Scan for the cell matching the given text and deliver its (X, Y) coordinate at center. 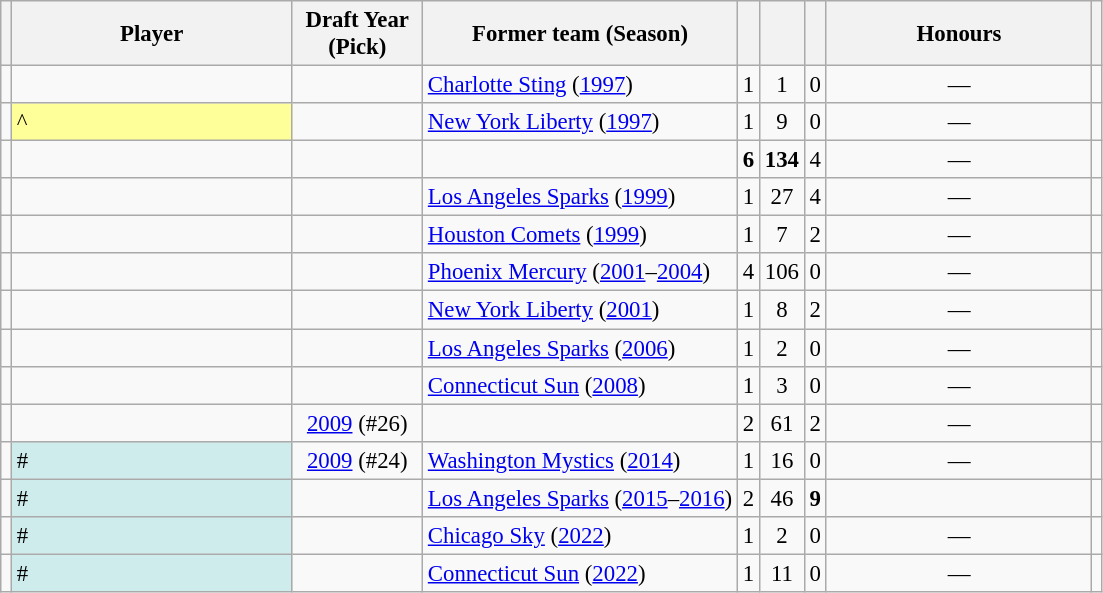
2009 (#24) (358, 460)
27 (782, 197)
11 (782, 573)
7 (782, 235)
16 (782, 460)
3 (782, 385)
Phoenix Mercury (2001–2004) (580, 273)
6 (749, 160)
Houston Comets (1999) (580, 235)
Chicago Sky (2022) (580, 536)
Charlotte Sting (1997) (580, 85)
8 (782, 310)
Los Angeles Sparks (2006) (580, 348)
Former team (Season) (580, 34)
Draft Year (Pick) (358, 34)
Washington Mystics (2014) (580, 460)
Connecticut Sun (2008) (580, 385)
2009 (#26) (358, 423)
106 (782, 273)
Los Angeles Sparks (2015–2016) (580, 498)
Los Angeles Sparks (1999) (580, 197)
^ (152, 122)
New York Liberty (1997) (580, 122)
Honours (959, 34)
Connecticut Sun (2022) (580, 573)
Player (152, 34)
61 (782, 423)
46 (782, 498)
134 (782, 160)
New York Liberty (2001) (580, 310)
